Determine the (x, y) coordinate at the center of the cell enclosing the given text.  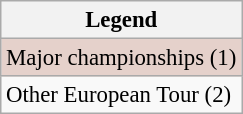
Major championships (1) (122, 58)
Other European Tour (2) (122, 95)
Legend (122, 20)
